From the cell containing the given text, extract its center point as (X, Y) coordinate. 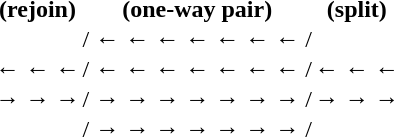
/ → → → → → → → / (197, 99)
